For the text-containing cell, return its midpoint in [X, Y] coordinate format. 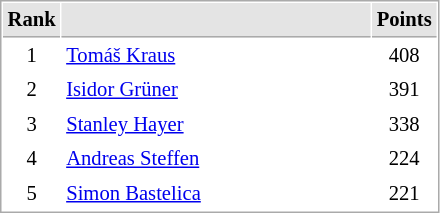
338 [404, 124]
Simon Bastelica [216, 194]
1 [32, 56]
2 [32, 90]
Isidor Grüner [216, 90]
4 [32, 158]
5 [32, 194]
221 [404, 194]
3 [32, 124]
408 [404, 56]
Rank [32, 20]
Tomáš Kraus [216, 56]
224 [404, 158]
391 [404, 90]
Stanley Hayer [216, 124]
Andreas Steffen [216, 158]
Points [404, 20]
